Output the (X, Y) coordinate of the center of the cell containing the given text.  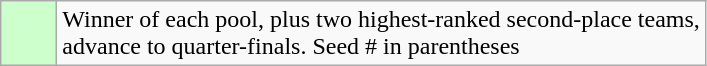
Winner of each pool, plus two highest-ranked second-place teams,advance to quarter-finals. Seed # in parentheses (382, 34)
